Return [X, Y] of the center of cell containing provided text 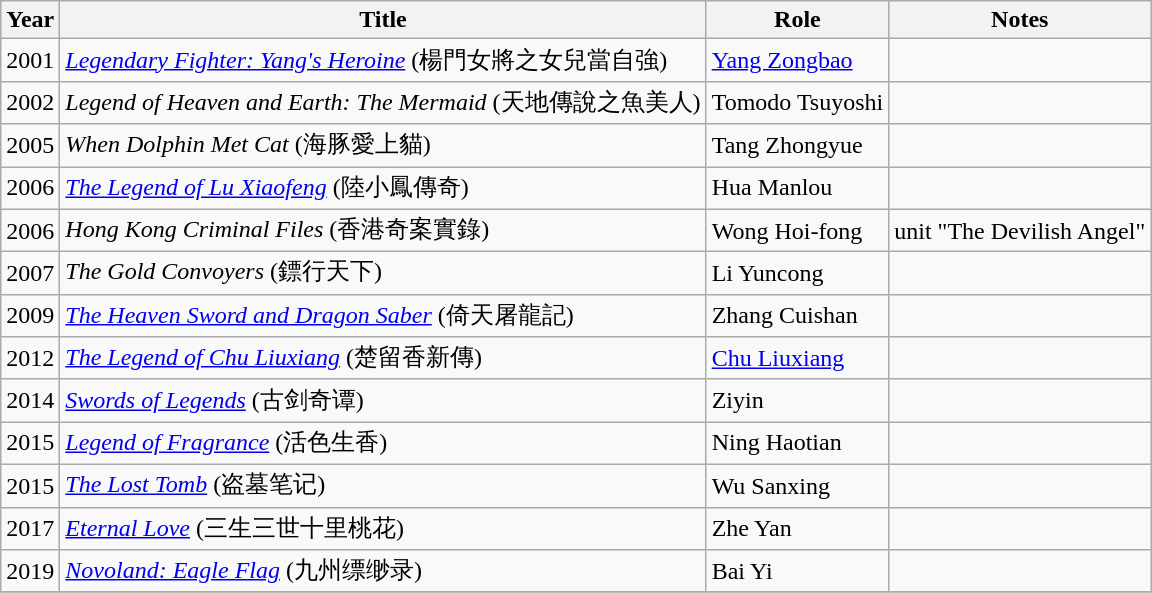
2017 [30, 528]
Tomodo Tsuyoshi [798, 102]
The Heaven Sword and Dragon Saber (倚天屠龍記) [383, 316]
Legendary Fighter: Yang's Heroine (楊門女將之女兒當自強) [383, 60]
Tang Zhongyue [798, 146]
The Legend of Chu Liuxiang (楚留香新傳) [383, 358]
2002 [30, 102]
Ning Haotian [798, 444]
When Dolphin Met Cat (海豚愛上貓) [383, 146]
Eternal Love (三生三世十里桃花) [383, 528]
Zhang Cuishan [798, 316]
Wong Hoi-fong [798, 230]
2007 [30, 274]
Ziyin [798, 400]
The Legend of Lu Xiaofeng (陸小鳳傳奇) [383, 188]
Swords of Legends (古剑奇谭) [383, 400]
Notes [1020, 20]
The Gold Convoyers (鏢行天下) [383, 274]
Role [798, 20]
Zhe Yan [798, 528]
2001 [30, 60]
Title [383, 20]
Chu Liuxiang [798, 358]
2019 [30, 572]
unit "The Devilish Angel" [1020, 230]
Hua Manlou [798, 188]
2014 [30, 400]
Legend of Heaven and Earth: The Mermaid (天地傳說之魚美人) [383, 102]
Hong Kong Criminal Files (香港奇案實錄) [383, 230]
Bai Yi [798, 572]
Year [30, 20]
2005 [30, 146]
2012 [30, 358]
Li Yuncong [798, 274]
Legend of Fragrance (活色生香) [383, 444]
Wu Sanxing [798, 486]
The Lost Tomb (盗墓笔记) [383, 486]
2009 [30, 316]
Yang Zongbao [798, 60]
Novoland: Eagle Flag (九州缥缈录) [383, 572]
